Search for the cell housing the specified text and yield its [X, Y] center coordinate. 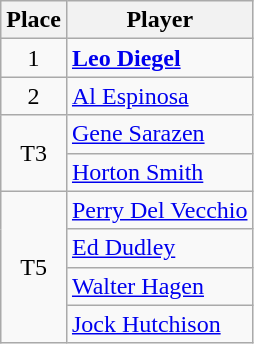
T5 [34, 267]
Al Espinosa [160, 96]
Horton Smith [160, 172]
Ed Dudley [160, 248]
T3 [34, 153]
Place [34, 20]
Perry Del Vecchio [160, 210]
2 [34, 96]
Jock Hutchison [160, 324]
Gene Sarazen [160, 134]
Walter Hagen [160, 286]
Leo Diegel [160, 58]
Player [160, 20]
1 [34, 58]
